For the text-containing cell, return its midpoint in (X, Y) coordinate format. 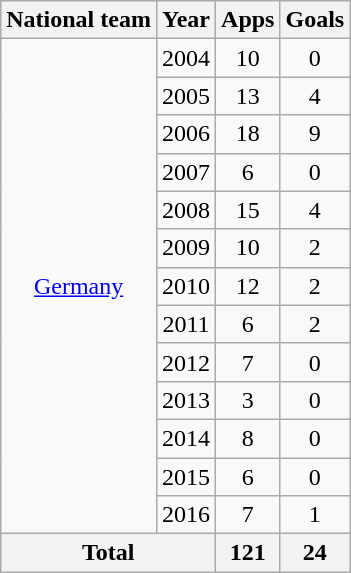
2016 (186, 515)
2004 (186, 58)
2010 (186, 286)
3 (248, 400)
2008 (186, 210)
2009 (186, 248)
9 (315, 134)
13 (248, 96)
2015 (186, 477)
2014 (186, 438)
2007 (186, 172)
2012 (186, 362)
Apps (248, 20)
National team (79, 20)
8 (248, 438)
Total (108, 553)
24 (315, 553)
Germany (79, 286)
1 (315, 515)
2005 (186, 96)
Year (186, 20)
121 (248, 553)
15 (248, 210)
18 (248, 134)
2013 (186, 400)
Goals (315, 20)
2006 (186, 134)
12 (248, 286)
2011 (186, 324)
